Determine the (x, y) coordinate at the center of the cell enclosing the given text.  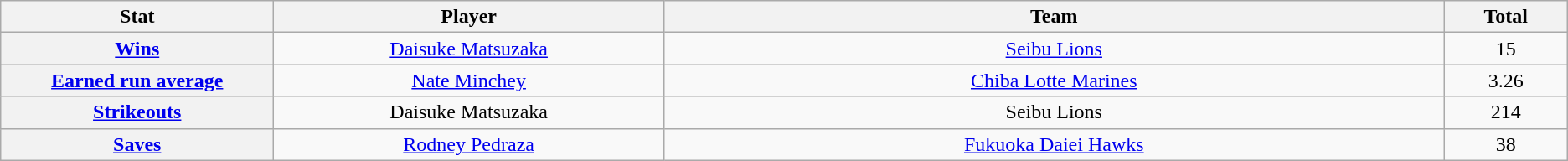
Strikeouts (137, 112)
Nate Minchey (469, 80)
Fukuoka Daiei Hawks (1055, 144)
Total (1506, 17)
Team (1055, 17)
3.26 (1506, 80)
Player (469, 17)
Earned run average (137, 80)
15 (1506, 49)
Chiba Lotte Marines (1055, 80)
Rodney Pedraza (469, 144)
Wins (137, 49)
214 (1506, 112)
Saves (137, 144)
Stat (137, 17)
38 (1506, 144)
